Provide the (X, Y) coordinate of the cell's center where the given text is located.  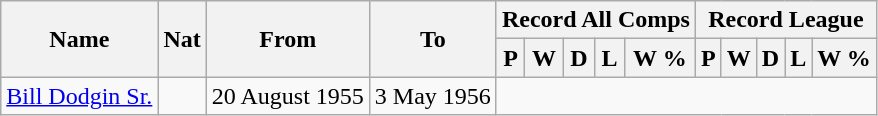
Record All Comps (596, 20)
To (432, 39)
Record League (786, 20)
Bill Dodgin Sr. (80, 96)
20 August 1955 (288, 96)
3 May 1956 (432, 96)
Name (80, 39)
From (288, 39)
Nat (182, 39)
